Return [x, y] of the center of cell containing provided text 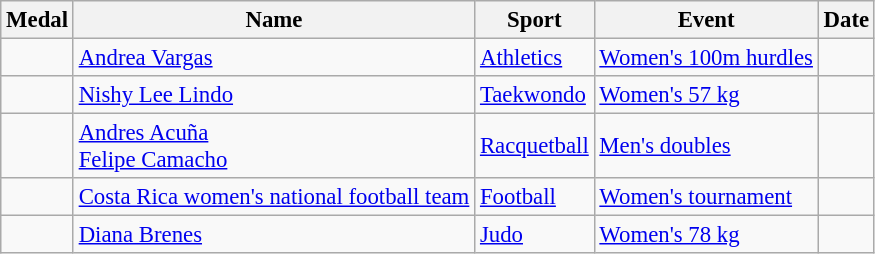
Andrea Vargas [274, 58]
Nishy Lee Lindo [274, 95]
Andres AcuñaFelipe Camacho [274, 146]
Costa Rica women's national football team [274, 197]
Date [846, 20]
Football [534, 197]
Sport [534, 20]
Racquetball [534, 146]
Event [706, 20]
Diana Brenes [274, 235]
Men's doubles [706, 146]
Women's 78 kg [706, 235]
Women's 100m hurdles [706, 58]
Medal [38, 20]
Women's tournament [706, 197]
Taekwondo [534, 95]
Athletics [534, 58]
Name [274, 20]
Women's 57 kg [706, 95]
Judo [534, 235]
